Return (x, y) of the center of cell containing provided text 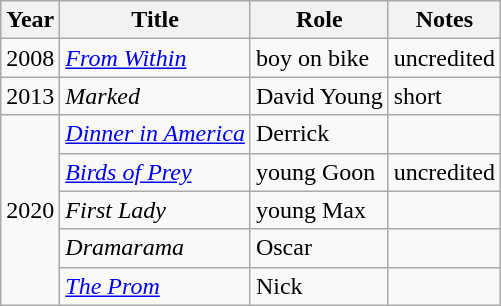
Role (319, 20)
Title (156, 20)
young Goon (319, 172)
2020 (30, 210)
short (444, 96)
young Max (319, 210)
Year (30, 20)
Oscar (319, 248)
Birds of Prey (156, 172)
Derrick (319, 134)
From Within (156, 58)
First Lady (156, 210)
Nick (319, 286)
boy on bike (319, 58)
David Young (319, 96)
The Prom (156, 286)
2008 (30, 58)
Dinner in America (156, 134)
2013 (30, 96)
Dramarama (156, 248)
Notes (444, 20)
Marked (156, 96)
